Find where the given text appears and provide that cell's center as [X, Y] coordinate. 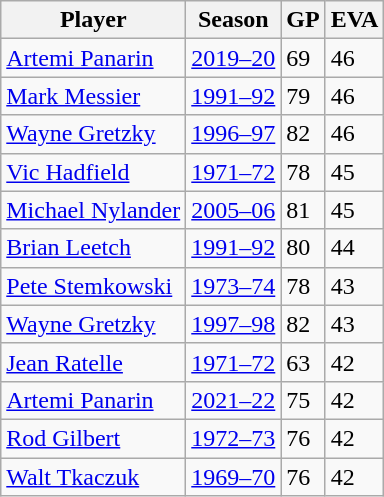
Walt Tkaczuk [94, 477]
1972–73 [234, 438]
80 [303, 248]
79 [303, 96]
Rod Gilbert [94, 438]
75 [303, 400]
Player [94, 20]
63 [303, 362]
Jean Ratelle [94, 362]
Brian Leetch [94, 248]
EVA [354, 20]
69 [303, 58]
2005–06 [234, 210]
Season [234, 20]
1996–97 [234, 134]
2021–22 [234, 400]
Pete Stemkowski [94, 286]
Mark Messier [94, 96]
81 [303, 210]
1969–70 [234, 477]
44 [354, 248]
GP [303, 20]
1997–98 [234, 324]
1973–74 [234, 286]
Vic Hadfield [94, 172]
Michael Nylander [94, 210]
2019–20 [234, 58]
